Detect which cell encompasses the target text, then output its (x, y) center coordinate. 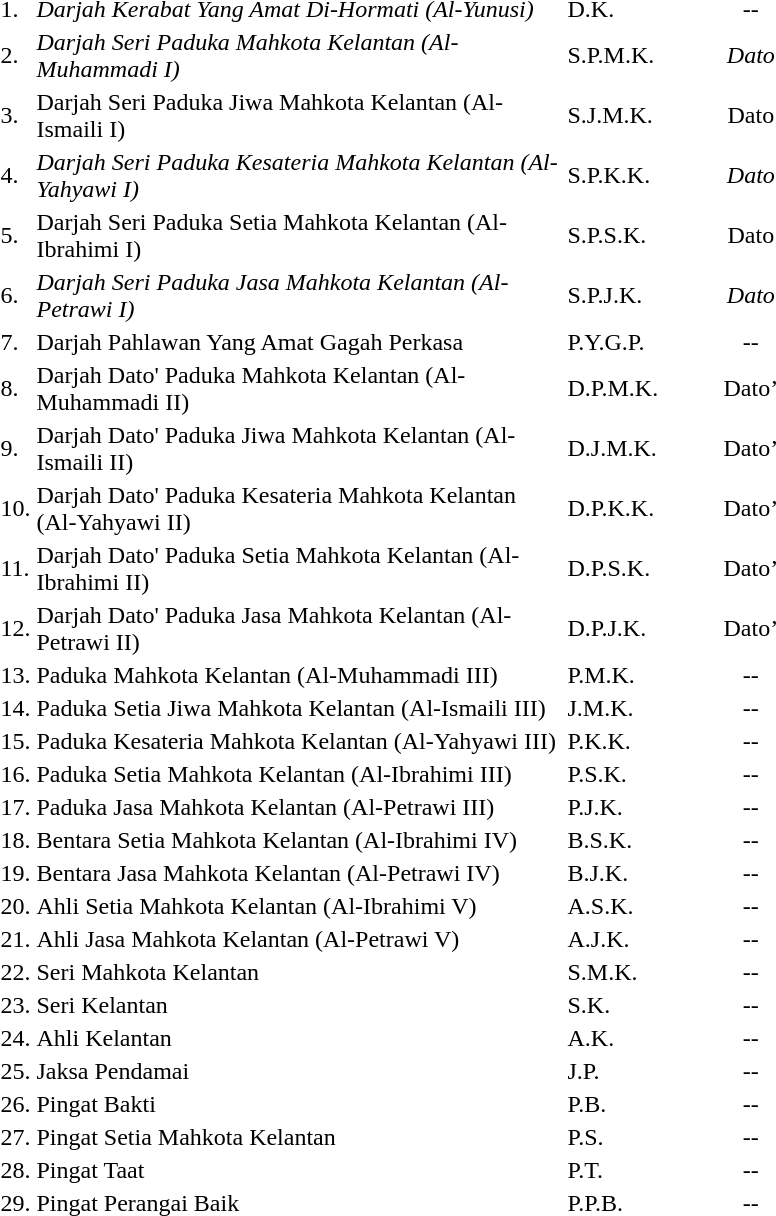
Darjah Seri Paduka Setia Mahkota Kelantan (Al-Ibrahimi I) (299, 236)
A.K. (642, 1038)
Paduka Setia Mahkota Kelantan (Al-Ibrahimi III) (299, 774)
Ahli Jasa Mahkota Kelantan (Al-Petrawi V) (299, 939)
Darjah Dato' Paduka Kesateria Mahkota Kelantan (Al-Yahyawi II) (299, 508)
A.S.K. (642, 906)
P.T. (642, 1170)
Darjah Seri Paduka Jasa Mahkota Kelantan (Al-Petrawi I) (299, 296)
Ahli Kelantan (299, 1038)
Jaksa Pendamai (299, 1071)
Pingat Taat (299, 1170)
Paduka Kesateria Mahkota Kelantan (Al-Yahyawi III) (299, 741)
P.J.K. (642, 807)
Pingat Bakti (299, 1104)
Bentara Setia Mahkota Kelantan (Al-Ibrahimi IV) (299, 840)
D.J.M.K. (642, 448)
B.J.K. (642, 873)
P.B. (642, 1104)
S.M.K. (642, 972)
Seri Mahkota Kelantan (299, 972)
P.S. (642, 1137)
S.P.S.K. (642, 236)
J.M.K. (642, 708)
P.M.K. (642, 675)
D.P.J.K. (642, 628)
A.J.K. (642, 939)
J.P. (642, 1071)
Bentara Jasa Mahkota Kelantan (Al-Petrawi IV) (299, 873)
Ahli Setia Mahkota Kelantan (Al-Ibrahimi V) (299, 906)
D.P.M.K. (642, 388)
Darjah Pahlawan Yang Amat Gagah Perkasa (299, 342)
S.P.M.K. (642, 56)
Pingat Setia Mahkota Kelantan (299, 1137)
Paduka Jasa Mahkota Kelantan (Al-Petrawi III) (299, 807)
Darjah Seri Paduka Mahkota Kelantan (Al-Muhammadi I) (299, 56)
Darjah Seri Paduka Kesateria Mahkota Kelantan (Al-Yahyawi I) (299, 176)
B.S.K. (642, 840)
Paduka Mahkota Kelantan (Al-Muhammadi III) (299, 675)
S.P.K.K. (642, 176)
S.J.M.K. (642, 116)
S.K. (642, 1005)
P.K.K. (642, 741)
Seri Kelantan (299, 1005)
Darjah Dato' Paduka Jiwa Mahkota Kelantan (Al-Ismaili II) (299, 448)
D.P.S.K. (642, 568)
D.P.K.K. (642, 508)
S.P.J.K. (642, 296)
Darjah Dato' Paduka Setia Mahkota Kelantan (Al-Ibrahimi II) (299, 568)
Darjah Dato' Paduka Jasa Mahkota Kelantan (Al-Petrawi II) (299, 628)
Darjah Seri Paduka Jiwa Mahkota Kelantan (Al-Ismaili I) (299, 116)
P.Y.G.P. (642, 342)
Paduka Setia Jiwa Mahkota Kelantan (Al-Ismaili III) (299, 708)
P.S.K. (642, 774)
Darjah Dato' Paduka Mahkota Kelantan (Al-Muhammadi II) (299, 388)
